Pinpoint the cell where the given text exists, returning its (X, Y) midpoint coordinate. 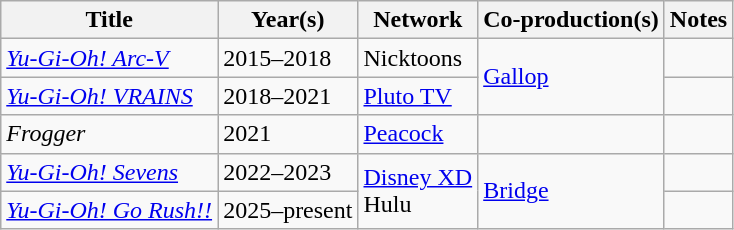
2018–2021 (288, 96)
Yu-Gi-Oh! VRAINS (110, 96)
Peacock (418, 134)
Notes (698, 20)
Year(s) (288, 20)
Bridge (572, 191)
Disney XDHulu (418, 191)
Co-production(s) (572, 20)
Pluto TV (418, 96)
2021 (288, 134)
Nicktoons (418, 58)
Frogger (110, 134)
2025–present (288, 210)
Gallop (572, 77)
Title (110, 20)
Yu-Gi-Oh! Arc-V (110, 58)
2015–2018 (288, 58)
Network (418, 20)
Yu-Gi-Oh! Go Rush!! (110, 210)
Yu-Gi-Oh! Sevens (110, 172)
2022–2023 (288, 172)
